Return (X, Y) of the center of cell containing provided text 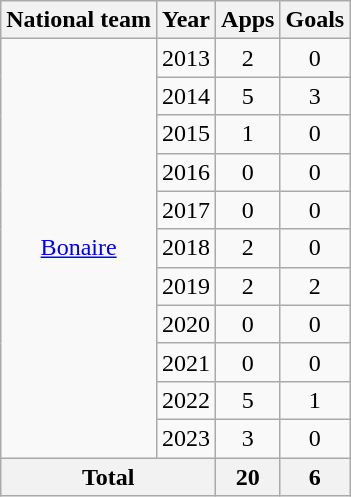
National team (79, 20)
2018 (186, 248)
2015 (186, 134)
Apps (248, 20)
20 (248, 477)
2023 (186, 438)
Goals (315, 20)
Bonaire (79, 248)
2017 (186, 210)
Total (108, 477)
2021 (186, 362)
2016 (186, 172)
2022 (186, 400)
Year (186, 20)
2013 (186, 58)
2020 (186, 324)
2019 (186, 286)
2014 (186, 96)
6 (315, 477)
